Identify which cell holds the provided text, then report its (x, y) central coordinate. 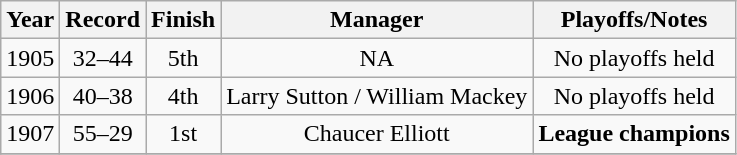
League champions (634, 134)
Record (103, 20)
Playoffs/Notes (634, 20)
NA (377, 58)
Year (30, 20)
1907 (30, 134)
55–29 (103, 134)
1906 (30, 96)
40–38 (103, 96)
Chaucer Elliott (377, 134)
32–44 (103, 58)
1905 (30, 58)
4th (184, 96)
Finish (184, 20)
Larry Sutton / William Mackey (377, 96)
Manager (377, 20)
1st (184, 134)
5th (184, 58)
